Search for the cell housing the specified text and yield its [x, y] center coordinate. 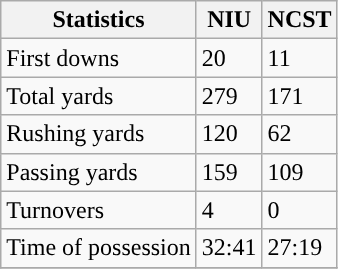
32:41 [229, 248]
109 [300, 172]
NCST [300, 20]
27:19 [300, 248]
171 [300, 96]
Passing yards [99, 172]
159 [229, 172]
4 [229, 210]
Rushing yards [99, 134]
Turnovers [99, 210]
Time of possession [99, 248]
0 [300, 210]
Total yards [99, 96]
120 [229, 134]
Statistics [99, 20]
62 [300, 134]
NIU [229, 20]
279 [229, 96]
11 [300, 58]
First downs [99, 58]
20 [229, 58]
